Identify which cell holds the provided text, then report its [X, Y] central coordinate. 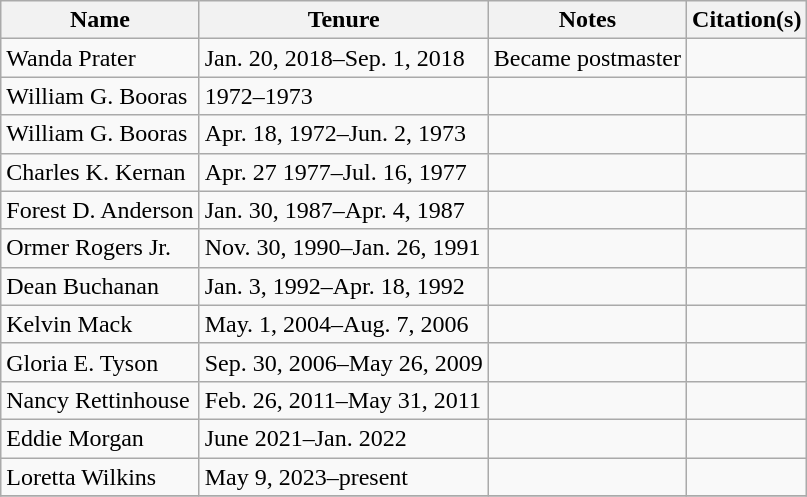
Dean Buchanan [100, 286]
Jan. 30, 1987–Apr. 4, 1987 [344, 210]
Jan. 3, 1992–Apr. 18, 1992 [344, 286]
Kelvin Mack [100, 324]
Nov. 30, 1990–Jan. 26, 1991 [344, 248]
Apr. 18, 1972–Jun. 2, 1973 [344, 134]
Ormer Rogers Jr. [100, 248]
Notes [587, 20]
Loretta Wilkins [100, 477]
Apr. 27 1977–Jul. 16, 1977 [344, 172]
Jan. 20, 2018–Sep. 1, 2018 [344, 58]
Became postmaster [587, 58]
Name [100, 20]
May 9, 2023–present [344, 477]
Nancy Rettinhouse [100, 400]
Sep. 30, 2006–May 26, 2009 [344, 362]
May. 1, 2004–Aug. 7, 2006 [344, 324]
Wanda Prater [100, 58]
Charles K. Kernan [100, 172]
Forest D. Anderson [100, 210]
Gloria E. Tyson [100, 362]
Feb. 26, 2011–May 31, 2011 [344, 400]
Citation(s) [747, 20]
Tenure [344, 20]
1972–1973 [344, 96]
June 2021–Jan. 2022 [344, 438]
Eddie Morgan [100, 438]
